Return the [X, Y] coordinate for the center point of the cell that contains the specified text.  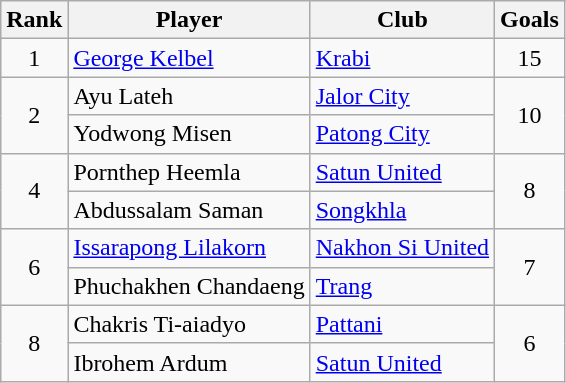
Ibrohem Ardum [189, 362]
Pornthep Heemla [189, 172]
Rank [34, 20]
Issarapong Lilakorn [189, 248]
Goals [530, 20]
Songkhla [402, 210]
Phuchakhen Chandaeng [189, 286]
Yodwong Misen [189, 134]
Patong City [402, 134]
2 [34, 115]
4 [34, 191]
10 [530, 115]
15 [530, 58]
Trang [402, 286]
Ayu Lateh [189, 96]
Pattani [402, 324]
Abdussalam Saman [189, 210]
Player [189, 20]
Krabi [402, 58]
7 [530, 267]
Club [402, 20]
1 [34, 58]
Nakhon Si United [402, 248]
George Kelbel [189, 58]
Chakris Ti-aiadyo [189, 324]
Jalor City [402, 96]
